For the text-containing cell, return its midpoint in [X, Y] coordinate format. 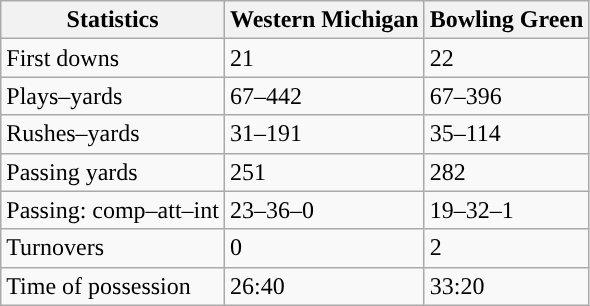
First downs [113, 58]
26:40 [324, 286]
35–114 [506, 134]
33:20 [506, 286]
31–191 [324, 134]
23–36–0 [324, 210]
0 [324, 248]
Plays–yards [113, 96]
67–442 [324, 96]
22 [506, 58]
Rushes–yards [113, 134]
Turnovers [113, 248]
Statistics [113, 20]
Bowling Green [506, 20]
21 [324, 58]
Western Michigan [324, 20]
19–32–1 [506, 210]
67–396 [506, 96]
Passing yards [113, 172]
Passing: comp–att–int [113, 210]
251 [324, 172]
2 [506, 248]
Time of possession [113, 286]
282 [506, 172]
